From the cell containing the given text, extract its center point as (X, Y) coordinate. 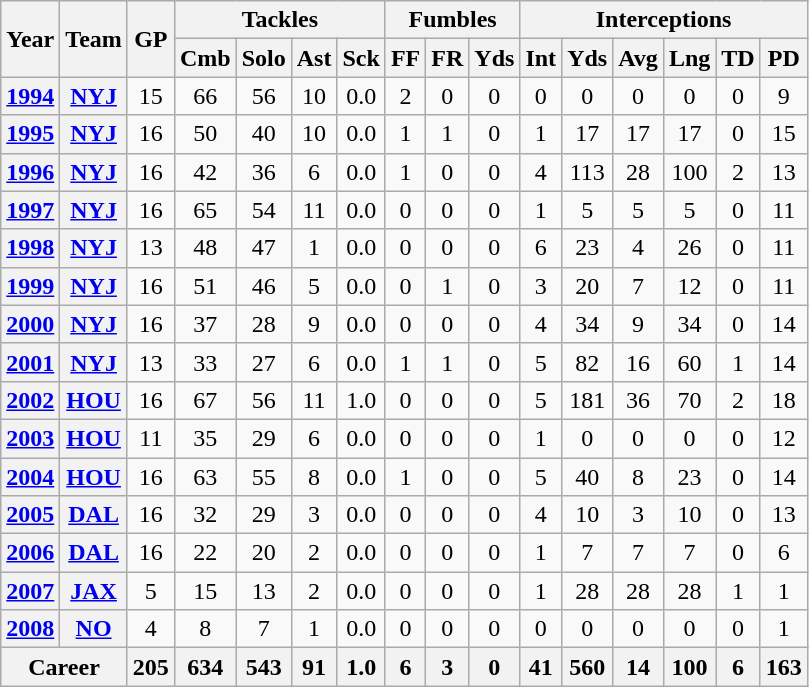
634 (205, 667)
163 (784, 667)
63 (205, 477)
2001 (30, 362)
Int (541, 58)
50 (205, 134)
Career (64, 667)
Year (30, 39)
46 (264, 286)
54 (264, 210)
113 (588, 172)
33 (205, 362)
41 (541, 667)
Lng (689, 58)
Cmb (205, 58)
Fumbles (452, 20)
2005 (30, 515)
Tackles (280, 20)
91 (314, 667)
82 (588, 362)
1994 (30, 96)
GP (150, 39)
22 (205, 553)
2007 (30, 591)
2003 (30, 438)
51 (205, 286)
2002 (30, 400)
1995 (30, 134)
Interceptions (664, 20)
Team (94, 39)
27 (264, 362)
TD (738, 58)
2004 (30, 477)
32 (205, 515)
65 (205, 210)
205 (150, 667)
181 (588, 400)
2000 (30, 324)
2006 (30, 553)
Avg (638, 58)
42 (205, 172)
Solo (264, 58)
560 (588, 667)
Sck (361, 58)
66 (205, 96)
48 (205, 248)
18 (784, 400)
1999 (30, 286)
47 (264, 248)
NO (94, 629)
1997 (30, 210)
1998 (30, 248)
67 (205, 400)
60 (689, 362)
55 (264, 477)
FF (405, 58)
2008 (30, 629)
PD (784, 58)
1996 (30, 172)
35 (205, 438)
Ast (314, 58)
FR (448, 58)
70 (689, 400)
543 (264, 667)
37 (205, 324)
JAX (94, 591)
26 (689, 248)
